Find where the given text appears and provide that cell's center as (X, Y) coordinate. 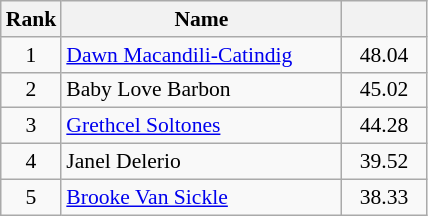
Janel Delerio (201, 162)
48.04 (384, 55)
44.28 (384, 126)
Grethcel Soltones (201, 126)
1 (32, 55)
Brooke Van Sickle (201, 197)
5 (32, 197)
2 (32, 90)
4 (32, 162)
39.52 (384, 162)
Baby Love Barbon (201, 90)
Name (201, 19)
38.33 (384, 197)
Dawn Macandili-Catindig (201, 55)
45.02 (384, 90)
Rank (32, 19)
3 (32, 126)
